Pinpoint the cell where the given text exists, returning its (X, Y) midpoint coordinate. 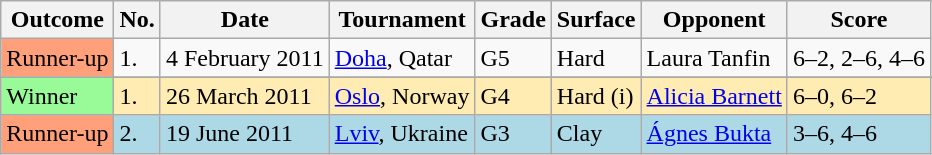
6–2, 2–6, 4–6 (858, 58)
Laura Tanfin (714, 58)
Grade (513, 20)
3–6, 4–6 (858, 134)
Score (858, 20)
Lviv, Ukraine (402, 134)
Opponent (714, 20)
Surface (596, 20)
Outcome (58, 20)
26 March 2011 (244, 96)
Winner (58, 96)
2. (137, 134)
Alicia Barnett (714, 96)
G3 (513, 134)
19 June 2011 (244, 134)
G5 (513, 58)
Hard (596, 58)
Hard (i) (596, 96)
4 February 2011 (244, 58)
6–0, 6–2 (858, 96)
Oslo, Norway (402, 96)
G4 (513, 96)
Doha, Qatar (402, 58)
Clay (596, 134)
Tournament (402, 20)
Ágnes Bukta (714, 134)
No. (137, 20)
Date (244, 20)
